Return the (X, Y) coordinate for the center point of the cell that contains the specified text.  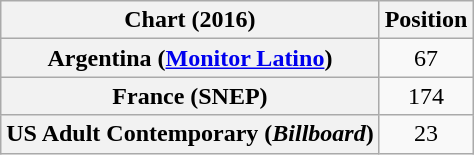
Argentina (Monitor Latino) (190, 58)
US Adult Contemporary (Billboard) (190, 134)
Chart (2016) (190, 20)
174 (426, 96)
France (SNEP) (190, 96)
Position (426, 20)
67 (426, 58)
23 (426, 134)
